Capture the cell that displays the provided text and extract its (x, y) central coordinate. 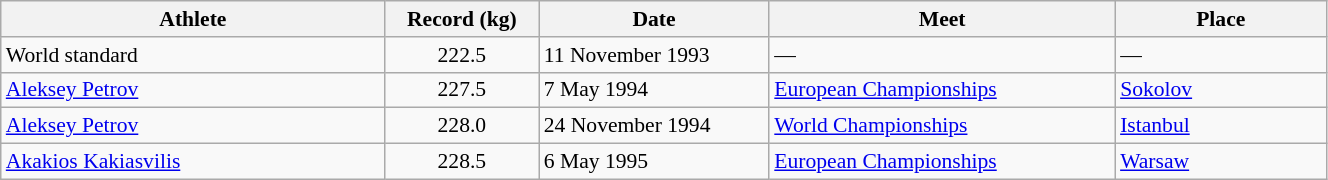
Place (1220, 19)
Date (654, 19)
Sokolov (1220, 90)
Akakios Kakiasvilis (193, 162)
227.5 (462, 90)
11 November 1993 (654, 55)
24 November 1994 (654, 126)
7 May 1994 (654, 90)
Istanbul (1220, 126)
Athlete (193, 19)
6 May 1995 (654, 162)
World Championships (942, 126)
Warsaw (1220, 162)
228.5 (462, 162)
222.5 (462, 55)
World standard (193, 55)
228.0 (462, 126)
Meet (942, 19)
Record (kg) (462, 19)
